Locate the cell with the specified text and output its (x, y) center coordinate. 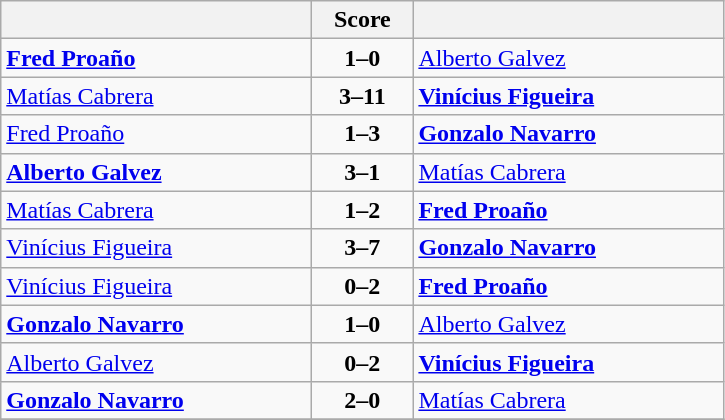
1–2 (362, 210)
2–0 (362, 400)
3–1 (362, 172)
3–11 (362, 96)
3–7 (362, 248)
1–3 (362, 134)
Score (362, 20)
